For the text-containing cell, return its midpoint in (X, Y) coordinate format. 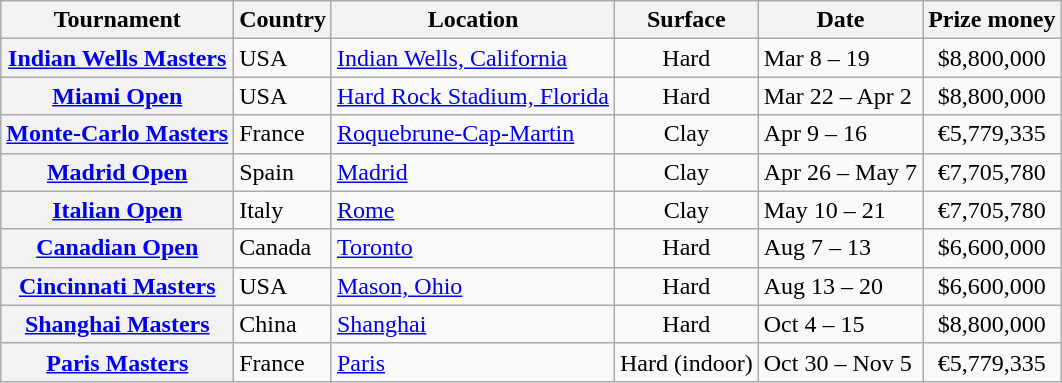
Surface (687, 20)
Date (840, 20)
Cincinnati Masters (118, 286)
Mason, Ohio (472, 286)
Madrid (472, 172)
Country (283, 20)
Hard Rock Stadium, Florida (472, 96)
Rome (472, 210)
Aug 7 – 13 (840, 248)
Paris (472, 362)
Oct 30 – Nov 5 (840, 362)
Location (472, 20)
Indian Wells, California (472, 58)
Mar 22 – Apr 2 (840, 96)
Italy (283, 210)
May 10 – 21 (840, 210)
Paris Masters (118, 362)
Shanghai Masters (118, 324)
Spain (283, 172)
Oct 4 – 15 (840, 324)
China (283, 324)
Indian Wells Masters (118, 58)
Miami Open (118, 96)
Canada (283, 248)
Apr 26 – May 7 (840, 172)
Canadian Open (118, 248)
Monte-Carlo Masters (118, 134)
Shanghai (472, 324)
Aug 13 – 20 (840, 286)
Tournament (118, 20)
Prize money (992, 20)
Mar 8 – 19 (840, 58)
Madrid Open (118, 172)
Italian Open (118, 210)
Apr 9 – 16 (840, 134)
Roquebrune-Cap-Martin (472, 134)
Toronto (472, 248)
Hard (indoor) (687, 362)
